Scan for the cell matching the given text and deliver its (x, y) coordinate at center. 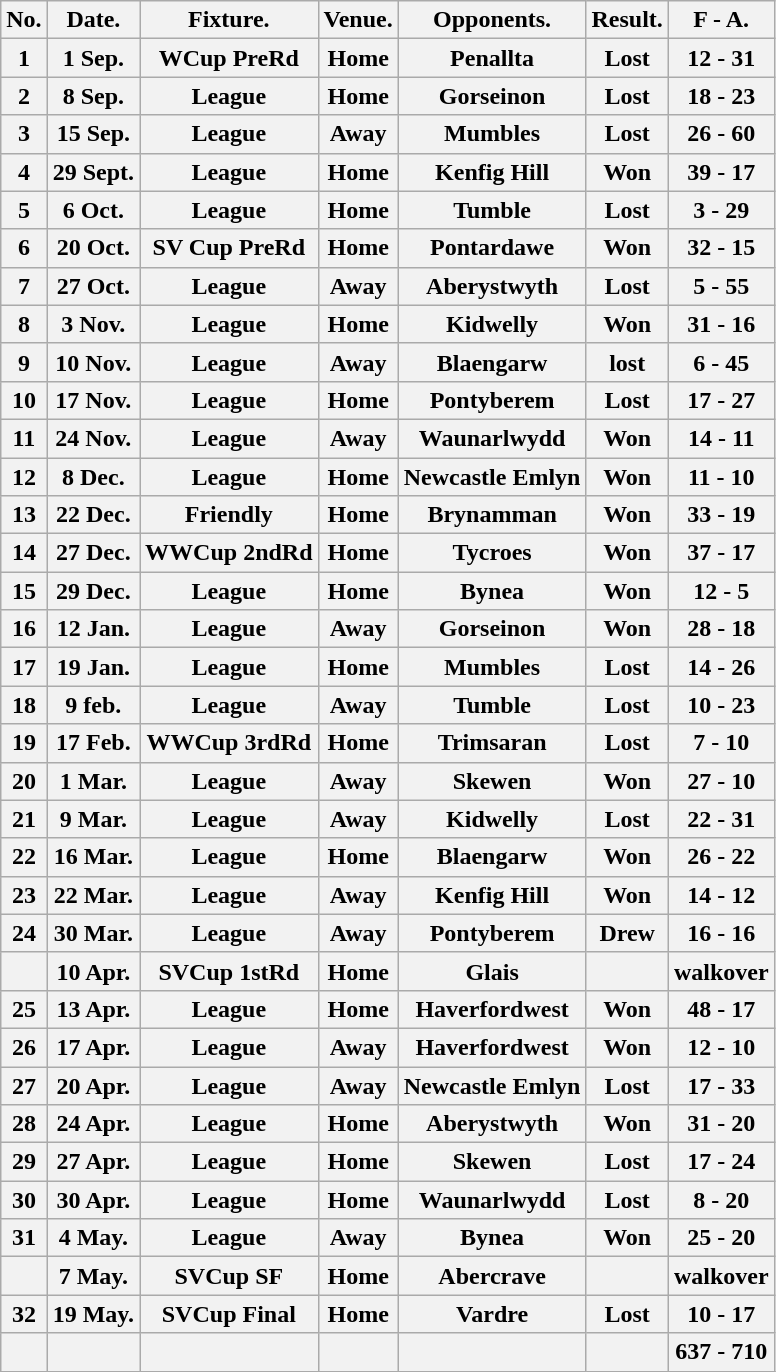
31 - 20 (721, 1124)
17 - 33 (721, 1085)
29 (24, 1162)
Pontardawe (492, 248)
16 Mar. (93, 857)
22 Dec. (93, 515)
lost (627, 362)
17 - 27 (721, 400)
28 (24, 1124)
32 (24, 1314)
3 Nov. (93, 324)
Brynamman (492, 515)
15 Sep. (93, 134)
SVCup 1stRd (229, 971)
5 (24, 210)
14 (24, 553)
6 Oct. (93, 210)
5 - 55 (721, 286)
3 - 29 (721, 210)
27 (24, 1085)
8 Dec. (93, 477)
7 May. (93, 1276)
17 (24, 667)
No. (24, 20)
WWCup 3rdRd (229, 743)
6 (24, 248)
7 (24, 286)
31 (24, 1238)
Result. (627, 20)
17 Apr. (93, 1047)
18 (24, 705)
19 Jan. (93, 667)
9 (24, 362)
Penallta (492, 58)
18 - 23 (721, 96)
14 - 26 (721, 667)
16 - 16 (721, 933)
3 (24, 134)
30 (24, 1200)
SV Cup PreRd (229, 248)
SVCup SF (229, 1276)
30 Apr. (93, 1200)
6 - 45 (721, 362)
12 (24, 477)
48 - 17 (721, 1009)
8 - 20 (721, 1200)
2 (24, 96)
22 Mar. (93, 895)
Venue. (358, 20)
20 Apr. (93, 1085)
24 Apr. (93, 1124)
Abercrave (492, 1276)
32 - 15 (721, 248)
1 Sep. (93, 58)
27 Oct. (93, 286)
24 Nov. (93, 438)
8 (24, 324)
31 - 16 (721, 324)
9 Mar. (93, 819)
4 (24, 172)
Fixture. (229, 20)
10 (24, 400)
WCup PreRd (229, 58)
17 Nov. (93, 400)
1 Mar. (93, 781)
13 (24, 515)
Vardre (492, 1314)
24 (24, 933)
16 (24, 629)
20 Oct. (93, 248)
Date. (93, 20)
17 - 24 (721, 1162)
22 - 31 (721, 819)
11 - 10 (721, 477)
10 Apr. (93, 971)
26 (24, 1047)
12 - 31 (721, 58)
Friendly (229, 515)
30 Mar. (93, 933)
Opponents. (492, 20)
10 Nov. (93, 362)
SVCup Final (229, 1314)
39 - 17 (721, 172)
29 Dec. (93, 591)
20 (24, 781)
Glais (492, 971)
14 - 12 (721, 895)
11 (24, 438)
10 - 23 (721, 705)
9 feb. (93, 705)
19 May. (93, 1314)
1 (24, 58)
12 - 10 (721, 1047)
25 (24, 1009)
33 - 19 (721, 515)
12 Jan. (93, 629)
4 May. (93, 1238)
10 - 17 (721, 1314)
12 - 5 (721, 591)
Drew (627, 933)
15 (24, 591)
WWCup 2ndRd (229, 553)
Trimsaran (492, 743)
637 - 710 (721, 1352)
27 Apr. (93, 1162)
F - A. (721, 20)
26 - 60 (721, 134)
28 - 18 (721, 629)
21 (24, 819)
27 - 10 (721, 781)
29 Sept. (93, 172)
25 - 20 (721, 1238)
13 Apr. (93, 1009)
37 - 17 (721, 553)
14 - 11 (721, 438)
8 Sep. (93, 96)
27 Dec. (93, 553)
19 (24, 743)
17 Feb. (93, 743)
23 (24, 895)
22 (24, 857)
7 - 10 (721, 743)
Tycroes (492, 553)
26 - 22 (721, 857)
